Return the [X, Y] coordinate for the center point of the cell that contains the specified text.  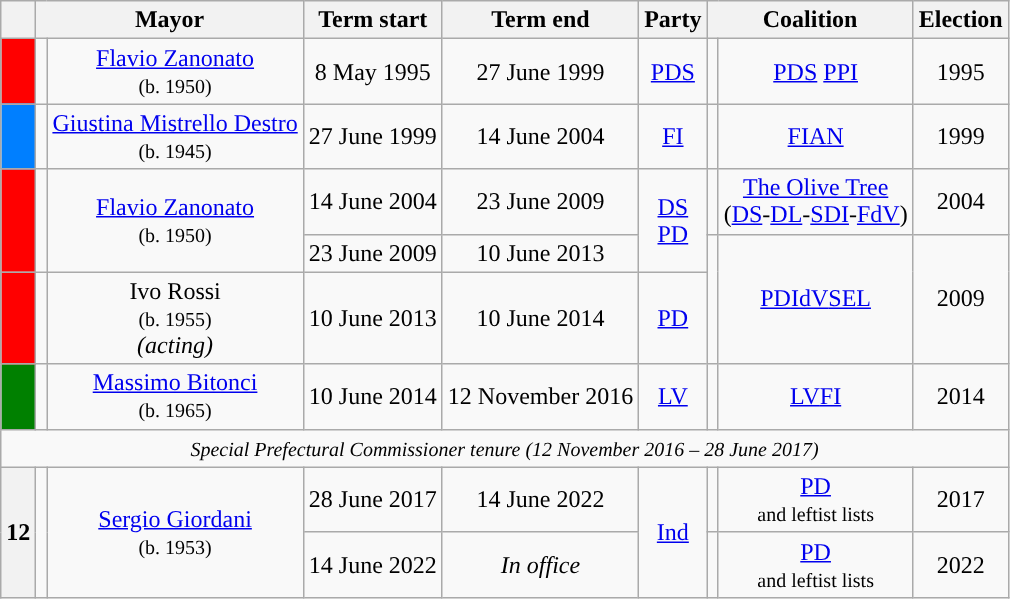
28 June 2017 [372, 500]
2017 [960, 500]
PDS [673, 72]
Massimo Bitonci (b. 1965) [175, 396]
The Olive Tree(DS-DL-SDI-FdV) [816, 202]
Party [673, 20]
FIAN [816, 136]
2004 [960, 202]
2009 [960, 299]
Mayor [170, 20]
12 [18, 532]
PDS PPI [816, 72]
DSPD [673, 220]
Giustina Mistrello Destro(b. 1945) [175, 136]
12 November 2016 [540, 396]
Special Prefectural Commissioner tenure (12 November 2016 – 28 June 2017) [505, 448]
Coalition [810, 20]
Ind [673, 532]
LV [673, 396]
Election [960, 20]
Ivo Rossi (b. 1955)(acting) [175, 318]
1995 [960, 72]
1999 [960, 136]
FI [673, 136]
Term start [372, 20]
PDIdVSEL [816, 299]
In office [540, 564]
2022 [960, 564]
PD [673, 318]
LVFI [816, 396]
Sergio Giordani (b. 1953) [175, 532]
Term end [540, 20]
2014 [960, 396]
8 May 1995 [372, 72]
